Search for the cell housing the specified text and yield its [X, Y] center coordinate. 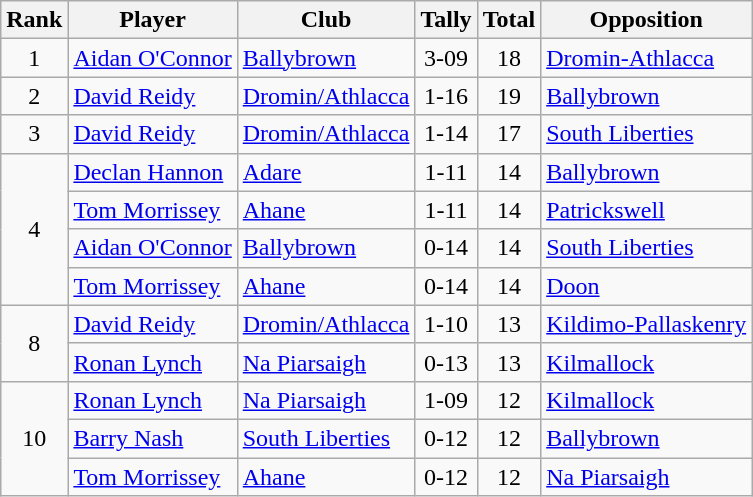
Tally [446, 20]
Total [509, 20]
3-09 [446, 58]
Rank [34, 20]
Player [152, 20]
18 [509, 58]
Club [326, 20]
Barry Nash [152, 438]
Patrickswell [646, 210]
Dromin-Athlacca [646, 58]
Adare [326, 172]
10 [34, 438]
8 [34, 343]
1-14 [446, 134]
1 [34, 58]
Declan Hannon [152, 172]
0-13 [446, 362]
1-16 [446, 96]
2 [34, 96]
Opposition [646, 20]
Kildimo-Pallaskenry [646, 324]
Doon [646, 286]
1-10 [446, 324]
3 [34, 134]
17 [509, 134]
4 [34, 229]
19 [509, 96]
1-09 [446, 400]
